Search for the cell housing the specified text and yield its [X, Y] center coordinate. 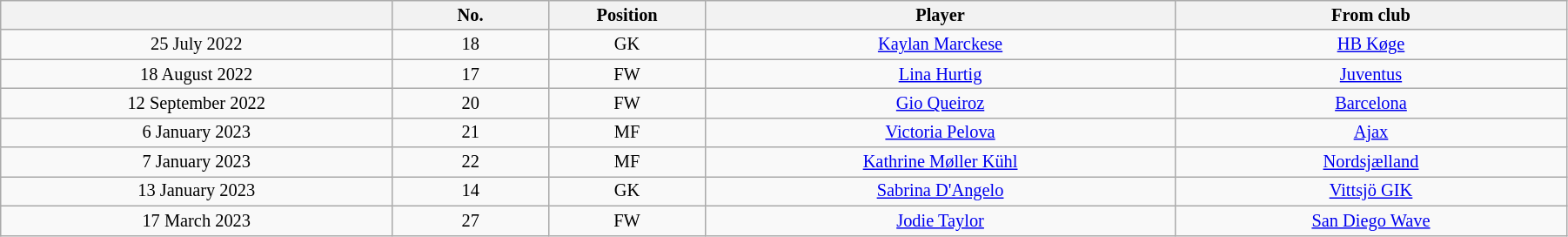
San Diego Wave [1371, 220]
18 [471, 44]
Position [627, 15]
14 [471, 191]
Ajax [1371, 132]
7 January 2023 [197, 162]
17 March 2023 [197, 220]
No. [471, 15]
Gio Queiroz [941, 103]
Juventus [1371, 74]
Kathrine Møller Kühl [941, 162]
21 [471, 132]
Nordsjælland [1371, 162]
Kaylan Marckese [941, 44]
From club [1371, 15]
Jodie Taylor [941, 220]
Lina Hurtig [941, 74]
Vittsjö GIK [1371, 191]
12 September 2022 [197, 103]
HB Køge [1371, 44]
20 [471, 103]
6 January 2023 [197, 132]
18 August 2022 [197, 74]
13 January 2023 [197, 191]
Barcelona [1371, 103]
Sabrina D'Angelo [941, 191]
27 [471, 220]
Victoria Pelova [941, 132]
17 [471, 74]
22 [471, 162]
Player [941, 15]
25 July 2022 [197, 44]
